Return the [X, Y] coordinate for the center point of the cell that contains the specified text.  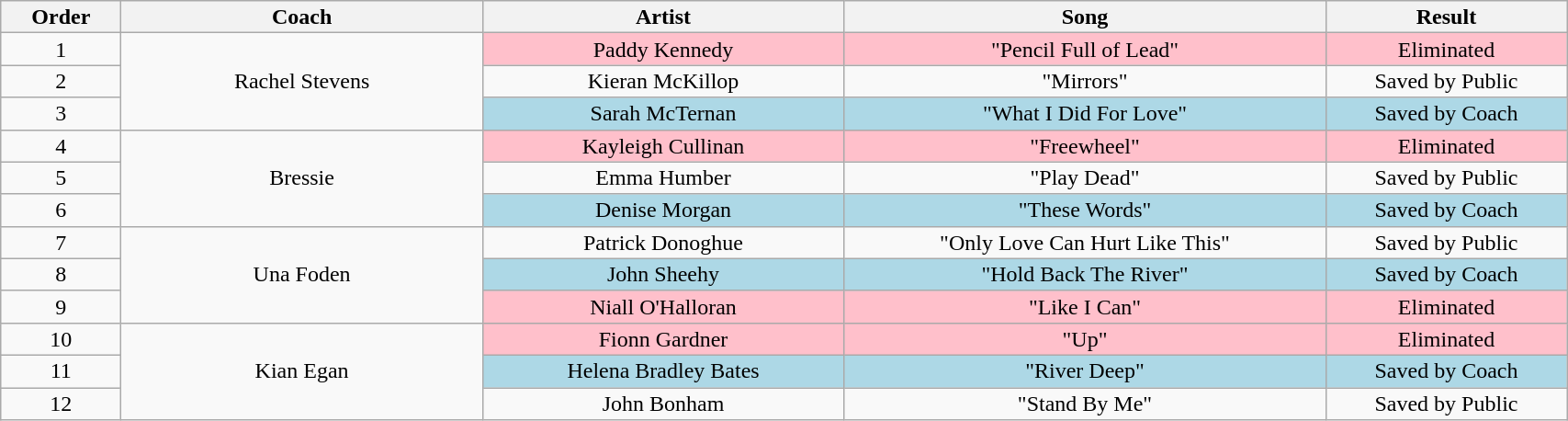
12 [61, 404]
"Play Dead" [1086, 178]
Emma Humber [663, 178]
Paddy Kennedy [663, 50]
7 [61, 243]
8 [61, 274]
10 [61, 338]
5 [61, 178]
Order [61, 17]
"Pencil Full of Lead" [1086, 50]
4 [61, 145]
"These Words" [1086, 210]
"Mirrors" [1086, 81]
"Like I Can" [1086, 307]
Kayleigh Cullinan [663, 145]
"Only Love Can Hurt Like This" [1086, 243]
6 [61, 210]
John Sheehy [663, 274]
Fionn Gardner [663, 338]
"River Deep" [1086, 371]
Result [1446, 17]
Niall O'Halloran [663, 307]
2 [61, 81]
9 [61, 307]
Sarah McTernan [663, 114]
Artist [663, 17]
11 [61, 371]
"Stand By Me" [1086, 404]
"Freewheel" [1086, 145]
Song [1086, 17]
1 [61, 50]
Helena Bradley Bates [663, 371]
Rachel Stevens [301, 81]
"What I Did For Love" [1086, 114]
"Hold Back The River" [1086, 274]
Una Foden [301, 274]
Kian Egan [301, 371]
3 [61, 114]
Kieran McKillop [663, 81]
"Up" [1086, 338]
Denise Morgan [663, 210]
Bressie [301, 178]
John Bonham [663, 404]
Coach [301, 17]
Patrick Donoghue [663, 243]
